Scan for the cell matching the given text and deliver its (X, Y) coordinate at center. 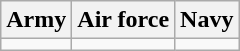
Army (36, 20)
Air force (124, 20)
Navy (207, 20)
